Pinpoint the cell where the given text exists, returning its [x, y] midpoint coordinate. 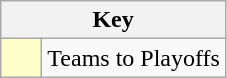
Teams to Playoffs [134, 58]
Key [114, 20]
